Find where the given text appears and provide that cell's center as [x, y] coordinate. 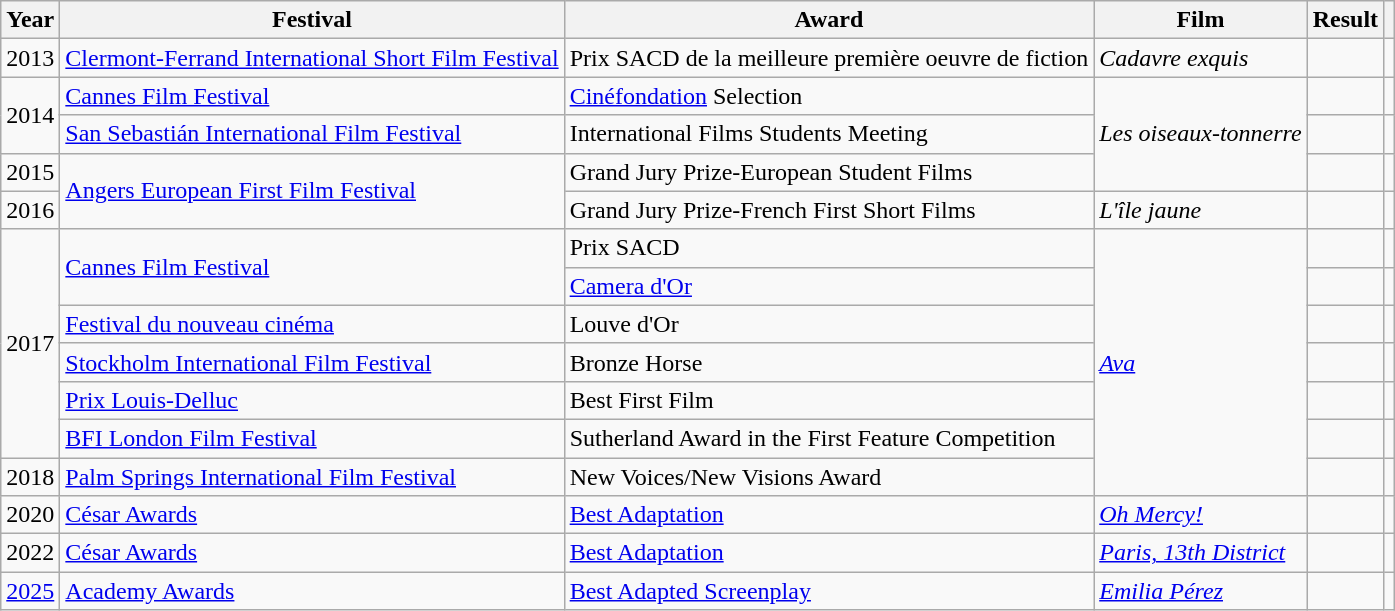
Best Adapted Screenplay [829, 591]
Oh Mercy! [1200, 515]
Year [30, 20]
Grand Jury Prize-European Student Films [829, 172]
Festival du nouveau cinéma [312, 324]
Ava [1200, 362]
Angers European First Film Festival [312, 191]
Camera d'Or [829, 286]
Bronze Horse [829, 362]
International Films Students Meeting [829, 134]
Grand Jury Prize-French First Short Films [829, 210]
2016 [30, 210]
New Voices/New Visions Award [829, 477]
Prix Louis-Delluc [312, 400]
Cadavre exquis [1200, 58]
BFI London Film Festival [312, 438]
2020 [30, 515]
Palm Springs International Film Festival [312, 477]
Emilia Pérez [1200, 591]
Prix SACD de la meilleure première oeuvre de fiction [829, 58]
San Sebastián International Film Festival [312, 134]
Sutherland Award in the First Feature Competition [829, 438]
Best First Film [829, 400]
Louve d'Or [829, 324]
Award [829, 20]
2015 [30, 172]
2013 [30, 58]
Cinéfondation Selection [829, 96]
Les oiseaux-tonnerre [1200, 134]
Academy Awards [312, 591]
Stockholm International Film Festival [312, 362]
Prix SACD [829, 248]
Clermont-Ferrand International Short Film Festival [312, 58]
2014 [30, 115]
2018 [30, 477]
L'île jaune [1200, 210]
2022 [30, 553]
Film [1200, 20]
2025 [30, 591]
Paris, 13th District [1200, 553]
2017 [30, 343]
Result [1345, 20]
Festival [312, 20]
